Find where the given text appears and provide that cell's center as (X, Y) coordinate. 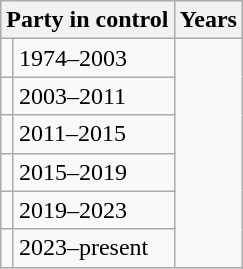
2015–2019 (94, 172)
2011–2015 (94, 134)
2003–2011 (94, 96)
Party in control (88, 20)
2023–present (94, 248)
1974–2003 (94, 58)
2019–2023 (94, 210)
Years (208, 20)
